From the cell containing the given text, extract its center point as [X, Y] coordinate. 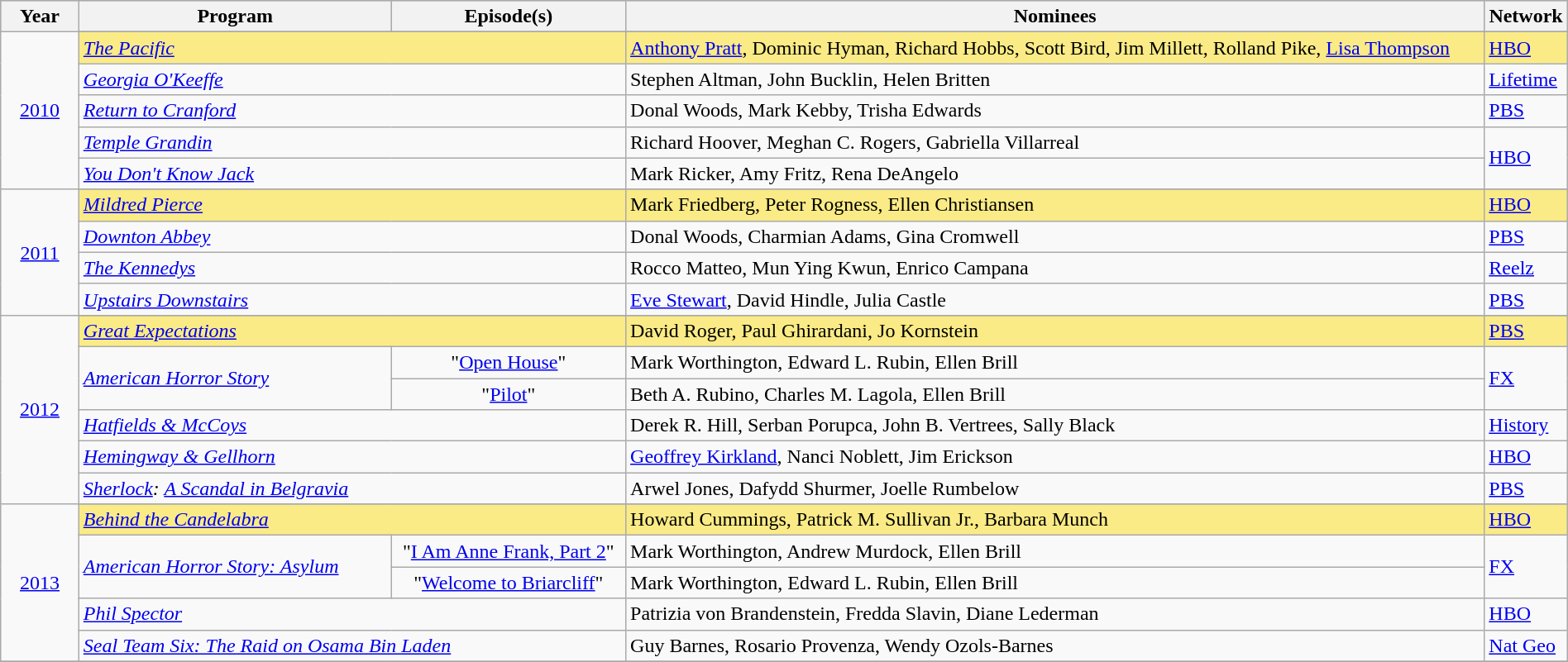
Donal Woods, Charmian Adams, Gina Cromwell [1055, 236]
History [1526, 426]
American Horror Story [235, 378]
"Welcome to Briarcliff" [508, 583]
Guy Barnes, Rosario Provenza, Wendy Ozols-Barnes [1055, 645]
2012 [40, 409]
Stephen Altman, John Bucklin, Helen Britten [1055, 79]
Program [235, 17]
Sherlock: A Scandal in Belgravia [352, 488]
Hemingway & Gellhorn [352, 457]
Donal Woods, Mark Kebby, Trisha Edwards [1055, 111]
"Pilot" [508, 394]
Year [40, 17]
Reelz [1526, 268]
David Roger, Paul Ghirardani, Jo Kornstein [1055, 331]
Nominees [1055, 17]
Anthony Pratt, Dominic Hyman, Richard Hobbs, Scott Bird, Jim Millett, Rolland Pike, Lisa Thompson [1055, 48]
Mark Worthington, Andrew Murdock, Ellen Brill [1055, 551]
Downton Abbey [352, 236]
Mark Friedberg, Peter Rogness, Ellen Christiansen [1055, 205]
Derek R. Hill, Serban Porupca, John B. Vertrees, Sally Black [1055, 426]
Lifetime [1526, 79]
Temple Grandin [352, 142]
Eve Stewart, David Hindle, Julia Castle [1055, 299]
Behind the Candelabra [352, 520]
The Pacific [352, 48]
American Horror Story: Asylum [235, 567]
"I Am Anne Frank, Part 2" [508, 551]
Seal Team Six: The Raid on Osama Bin Laden [352, 645]
Rocco Matteo, Mun Ying Kwun, Enrico Campana [1055, 268]
Geoffrey Kirkland, Nanci Noblett, Jim Erickson [1055, 457]
Arwel Jones, Dafydd Shurmer, Joelle Rumbelow [1055, 488]
Mildred Pierce [352, 205]
The Kennedys [352, 268]
Return to Cranford [352, 111]
Episode(s) [508, 17]
Network [1526, 17]
Mark Ricker, Amy Fritz, Rena DeAngelo [1055, 174]
Richard Hoover, Meghan C. Rogers, Gabriella Villarreal [1055, 142]
2013 [40, 583]
You Don't Know Jack [352, 174]
Howard Cummings, Patrick M. Sullivan Jr., Barbara Munch [1055, 520]
"Open House" [508, 362]
Hatfields & McCoys [352, 426]
Phil Spector [352, 614]
Beth A. Rubino, Charles M. Lagola, Ellen Brill [1055, 394]
Upstairs Downstairs [352, 299]
Great Expectations [352, 331]
2011 [40, 252]
2010 [40, 111]
Nat Geo [1526, 645]
Georgia O'Keeffe [352, 79]
Patrizia von Brandenstein, Fredda Slavin, Diane Lederman [1055, 614]
